Return the (X, Y) coordinate for the center point of the cell that contains the specified text.  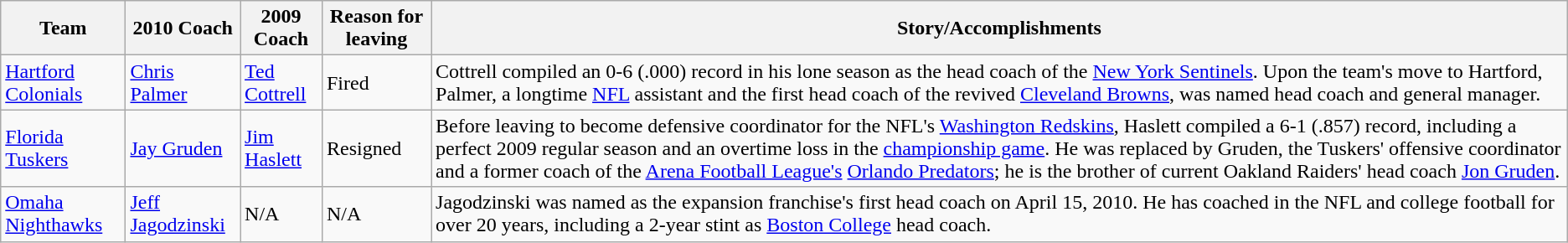
Jeff Jagodzinski (183, 215)
2009 Coach (281, 28)
Omaha Nighthawks (64, 215)
Hartford Colonials (64, 82)
2010 Coach (183, 28)
Reason for leaving (376, 28)
Chris Palmer (183, 82)
Fired (376, 82)
Jim Haslett (281, 148)
Story/Accomplishments (1000, 28)
Resigned (376, 148)
Ted Cottrell (281, 82)
Jay Gruden (183, 148)
Team (64, 28)
Florida Tuskers (64, 148)
